Identify which cell holds the provided text, then report its (x, y) central coordinate. 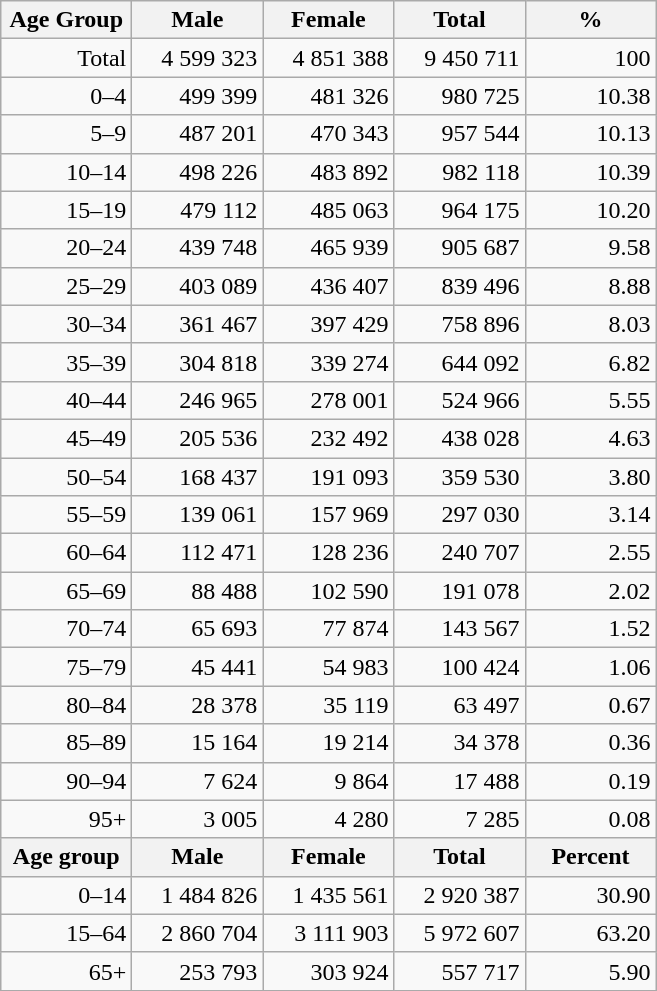
30.90 (590, 895)
100 (590, 58)
2 860 704 (198, 933)
2 920 387 (460, 895)
45 441 (198, 667)
278 001 (328, 400)
5–9 (66, 134)
481 326 (328, 96)
85–89 (66, 743)
397 429 (328, 324)
499 399 (198, 96)
143 567 (460, 629)
65+ (66, 971)
25–29 (66, 286)
1.52 (590, 629)
139 061 (198, 515)
Age Group (66, 20)
297 030 (460, 515)
50–54 (66, 477)
100 424 (460, 667)
253 793 (198, 971)
0.19 (590, 781)
205 536 (198, 438)
157 969 (328, 515)
361 467 (198, 324)
6.82 (590, 362)
128 236 (328, 553)
465 939 (328, 248)
0.36 (590, 743)
5.90 (590, 971)
1 484 826 (198, 895)
10.38 (590, 96)
839 496 (460, 286)
8.88 (590, 286)
524 966 (460, 400)
191 078 (460, 591)
4 851 388 (328, 58)
339 274 (328, 362)
15 164 (198, 743)
5 972 607 (460, 933)
4 280 (328, 819)
3.80 (590, 477)
63 497 (460, 705)
3 005 (198, 819)
487 201 (198, 134)
15–19 (66, 210)
19 214 (328, 743)
10.20 (590, 210)
0–14 (66, 895)
102 590 (328, 591)
470 343 (328, 134)
2.02 (590, 591)
5.55 (590, 400)
9 864 (328, 781)
90–94 (66, 781)
Percent (590, 857)
191 093 (328, 477)
905 687 (460, 248)
15–64 (66, 933)
980 725 (460, 96)
45–49 (66, 438)
17 488 (460, 781)
88 488 (198, 591)
2.55 (590, 553)
557 717 (460, 971)
485 063 (328, 210)
28 378 (198, 705)
70–74 (66, 629)
168 437 (198, 477)
438 028 (460, 438)
65 693 (198, 629)
7 624 (198, 781)
% (590, 20)
60–64 (66, 553)
40–44 (66, 400)
0.67 (590, 705)
479 112 (198, 210)
55–59 (66, 515)
35 119 (328, 705)
112 471 (198, 553)
0–4 (66, 96)
34 378 (460, 743)
10.39 (590, 172)
644 092 (460, 362)
77 874 (328, 629)
957 544 (460, 134)
95+ (66, 819)
964 175 (460, 210)
10.13 (590, 134)
982 118 (460, 172)
8.03 (590, 324)
7 285 (460, 819)
75–79 (66, 667)
9.58 (590, 248)
758 896 (460, 324)
303 924 (328, 971)
436 407 (328, 286)
359 530 (460, 477)
65–69 (66, 591)
304 818 (198, 362)
10–14 (66, 172)
4 599 323 (198, 58)
1.06 (590, 667)
63.20 (590, 933)
4.63 (590, 438)
3 111 903 (328, 933)
1 435 561 (328, 895)
0.08 (590, 819)
240 707 (460, 553)
20–24 (66, 248)
80–84 (66, 705)
246 965 (198, 400)
439 748 (198, 248)
54 983 (328, 667)
30–34 (66, 324)
498 226 (198, 172)
232 492 (328, 438)
3.14 (590, 515)
35–39 (66, 362)
9 450 711 (460, 58)
403 089 (198, 286)
483 892 (328, 172)
Age group (66, 857)
